Search for the cell housing the specified text and yield its [x, y] center coordinate. 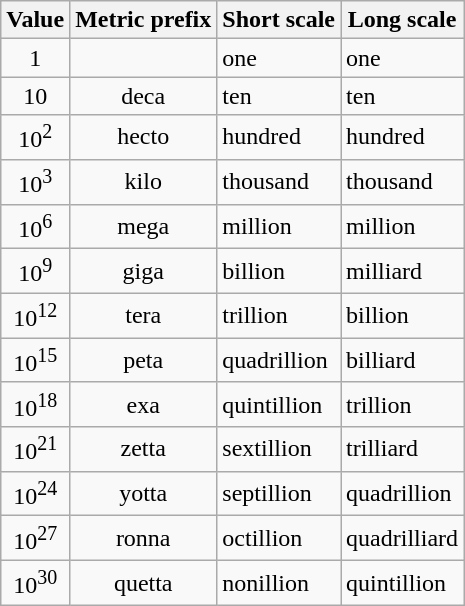
Short scale [279, 20]
1021 [36, 450]
milliard [402, 272]
nonillion [279, 582]
tera [144, 316]
sextillion [279, 450]
1027 [36, 538]
hecto [144, 138]
Long scale [402, 20]
deca [144, 96]
1015 [36, 360]
mega [144, 226]
102 [36, 138]
kilo [144, 182]
Value [36, 20]
1030 [36, 582]
ronna [144, 538]
109 [36, 272]
septillion [279, 494]
giga [144, 272]
1018 [36, 404]
trilliard [402, 450]
1012 [36, 316]
quetta [144, 582]
10 [36, 96]
1 [36, 58]
octillion [279, 538]
Metric prefix [144, 20]
yotta [144, 494]
quadrilliard [402, 538]
zetta [144, 450]
peta [144, 360]
1024 [36, 494]
exa [144, 404]
103 [36, 182]
billiard [402, 360]
106 [36, 226]
